Extract the (X, Y) coordinate from the center of the cell holding the provided text.  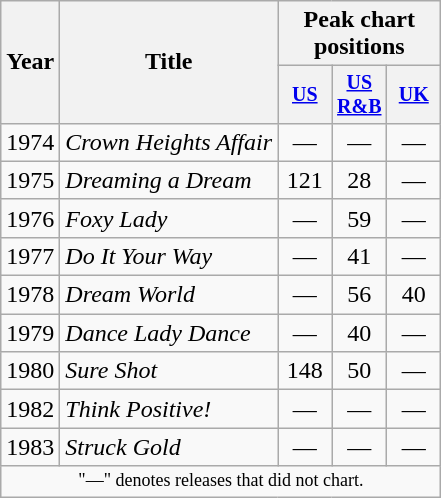
56 (359, 295)
1978 (30, 295)
Title (169, 62)
1974 (30, 142)
US (305, 94)
"—" denotes releases that did not chart. (221, 482)
Dream World (169, 295)
Do It Your Way (169, 256)
1976 (30, 218)
28 (359, 180)
Year (30, 62)
1980 (30, 371)
Think Positive! (169, 409)
Dreaming a Dream (169, 180)
1983 (30, 447)
1982 (30, 409)
1977 (30, 256)
59 (359, 218)
50 (359, 371)
Sure Shot (169, 371)
Foxy Lady (169, 218)
USR&B (359, 94)
41 (359, 256)
121 (305, 180)
UK (414, 94)
1979 (30, 333)
Struck Gold (169, 447)
1975 (30, 180)
148 (305, 371)
Crown Heights Affair (169, 142)
Peak chart positions (360, 34)
Dance Lady Dance (169, 333)
